Return the [x, y] coordinate for the center point of the cell that contains the specified text.  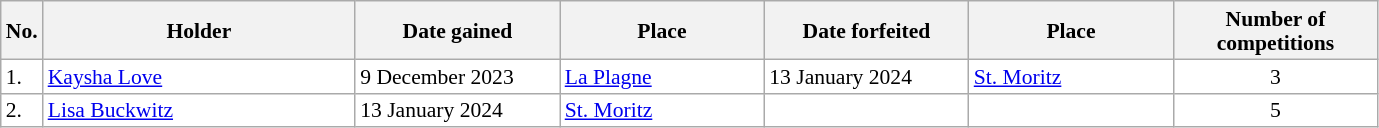
Holder [200, 30]
Lisa Buckwitz [200, 110]
Kaysha Love [200, 76]
1. [22, 76]
Date gained [458, 30]
5 [1276, 110]
3 [1276, 76]
Number of competitions [1276, 30]
La Plagne [662, 76]
9 December 2023 [458, 76]
No. [22, 30]
Date forfeited [866, 30]
2. [22, 110]
